Output the (X, Y) coordinate of the center of the cell containing the given text.  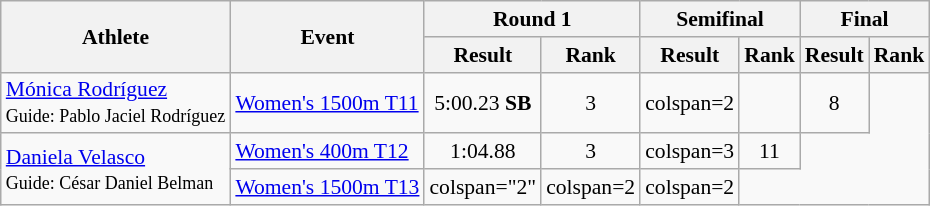
Final (864, 19)
Round 1 (532, 19)
Women's 1500m T13 (327, 187)
Event (327, 36)
Women's 1500m T11 (327, 102)
8 (834, 102)
colspan=3 (690, 152)
Daniela VelascoGuide: César Daniel Belman (116, 170)
colspan="2" (482, 187)
Women's 400m T12 (327, 152)
Semifinal (720, 19)
11 (770, 152)
Athlete (116, 36)
Mónica RodríguezGuide: Pablo Jaciel Rodríguez (116, 102)
1:04.88 (482, 152)
5:00.23 SB (482, 102)
